For the text-containing cell, return its midpoint in [x, y] coordinate format. 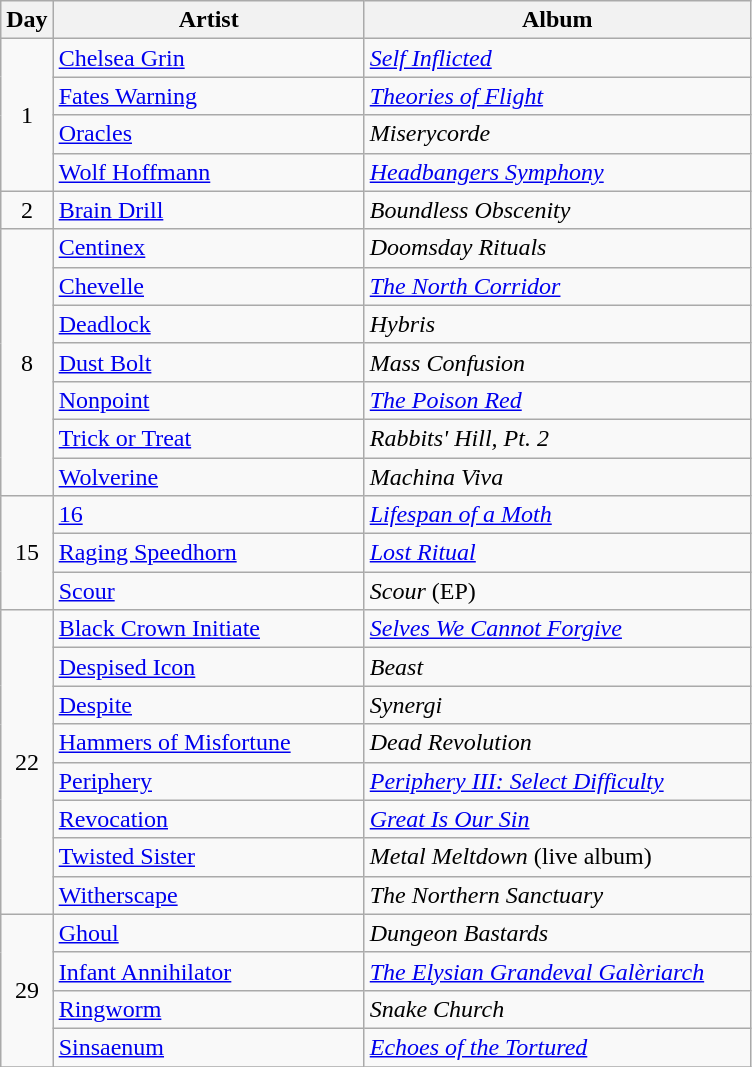
Album [557, 20]
1 [27, 115]
Oracles [208, 134]
Hammers of Misfortune [208, 743]
Lifespan of a Moth [557, 515]
The Elysian Grandeval Galèriarch [557, 971]
Ghoul [208, 933]
Selves We Cannot Forgive [557, 629]
15 [27, 553]
Mass Confusion [557, 362]
Despite [208, 705]
Dead Revolution [557, 743]
Artist [208, 20]
Despised Icon [208, 667]
Self Inflicted [557, 58]
2 [27, 210]
Headbangers Symphony [557, 172]
Brain Drill [208, 210]
16 [208, 515]
Ringworm [208, 1009]
22 [27, 762]
Metal Meltdown (live album) [557, 857]
Echoes of the Tortured [557, 1047]
The Northern Sanctuary [557, 895]
29 [27, 990]
Machina Viva [557, 477]
Centinex [208, 248]
Sinsaenum [208, 1047]
Infant Annihilator [208, 971]
Hybris [557, 324]
Chelsea Grin [208, 58]
Boundless Obscenity [557, 210]
Lost Ritual [557, 553]
Scour (EP) [557, 591]
Wolverine [208, 477]
Great Is Our Sin [557, 819]
Periphery [208, 781]
Chevelle [208, 286]
Day [27, 20]
Snake Church [557, 1009]
Synergi [557, 705]
Beast [557, 667]
Trick or Treat [208, 438]
Dust Bolt [208, 362]
Scour [208, 591]
8 [27, 362]
The North Corridor [557, 286]
Doomsday Rituals [557, 248]
Deadlock [208, 324]
Nonpoint [208, 400]
Rabbits' Hill, Pt. 2 [557, 438]
Theories of Flight [557, 96]
The Poison Red [557, 400]
Witherscape [208, 895]
Miserycorde [557, 134]
Twisted Sister [208, 857]
Black Crown Initiate [208, 629]
Periphery III: Select Difficulty [557, 781]
Revocation [208, 819]
Fates Warning [208, 96]
Raging Speedhorn [208, 553]
Wolf Hoffmann [208, 172]
Dungeon Bastards [557, 933]
